Find where the given text appears and provide that cell's center as [x, y] coordinate. 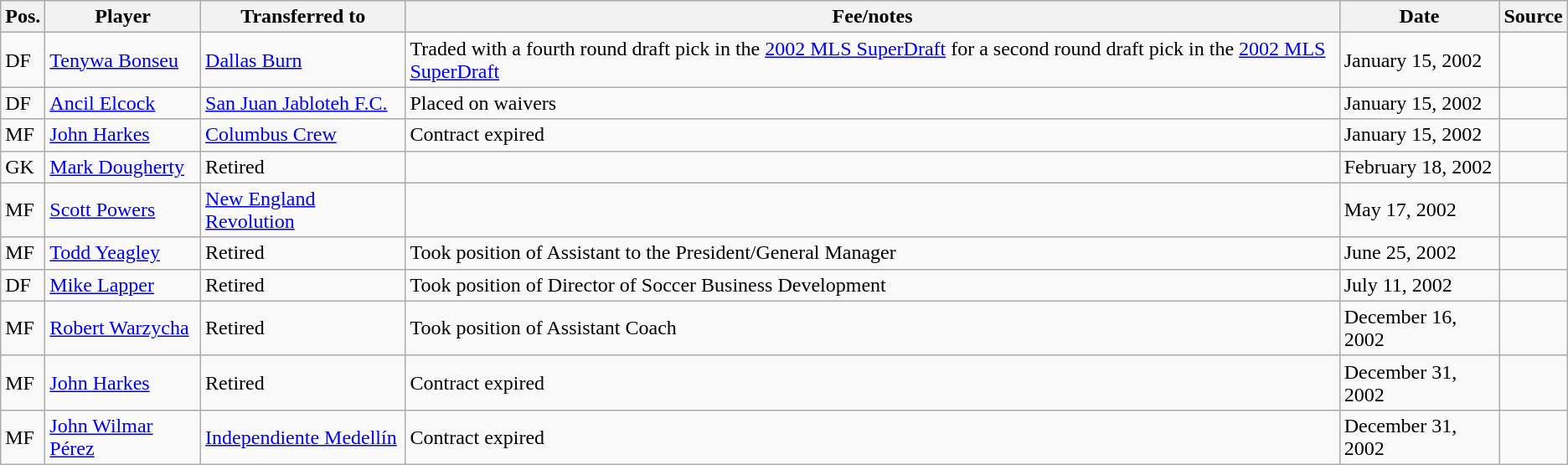
Player [123, 17]
Independiente Medellín [303, 437]
San Juan Jabloteh F.C. [303, 103]
Scott Powers [123, 209]
June 25, 2002 [1419, 253]
Took position of Director of Soccer Business Development [873, 285]
GK [23, 167]
Dallas Burn [303, 60]
Pos. [23, 17]
Mike Lapper [123, 285]
Transferred to [303, 17]
Fee/notes [873, 17]
July 11, 2002 [1419, 285]
Took position of Assistant to the President/General Manager [873, 253]
Placed on waivers [873, 103]
December 16, 2002 [1419, 328]
Robert Warzycha [123, 328]
Columbus Crew [303, 135]
Source [1533, 17]
Tenywa Bonseu [123, 60]
New England Revolution [303, 209]
Ancil Elcock [123, 103]
Date [1419, 17]
Mark Dougherty [123, 167]
John Wilmar Pérez [123, 437]
Todd Yeagley [123, 253]
Took position of Assistant Coach [873, 328]
February 18, 2002 [1419, 167]
Traded with a fourth round draft pick in the 2002 MLS SuperDraft for a second round draft pick in the 2002 MLS SuperDraft [873, 60]
May 17, 2002 [1419, 209]
